Identify which cell holds the provided text, then report its (X, Y) central coordinate. 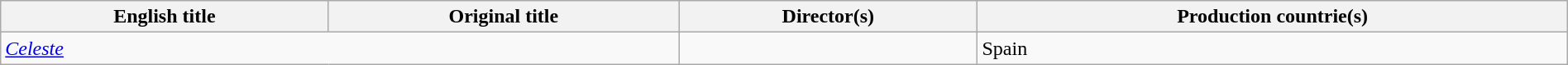
Celeste (340, 48)
English title (165, 17)
Director(s) (829, 17)
Original title (504, 17)
Production countrie(s) (1272, 17)
Spain (1272, 48)
